Locate the cell with the specified text and output its (X, Y) center coordinate. 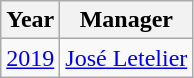
Manager (126, 20)
2019 (30, 58)
José Letelier (126, 58)
Year (30, 20)
